Scan for the cell matching the given text and deliver its [X, Y] coordinate at center. 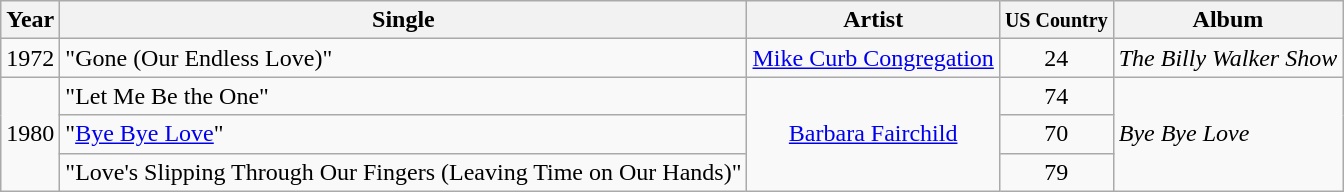
74 [1056, 96]
Artist [873, 20]
70 [1056, 134]
Bye Bye Love [1228, 134]
79 [1056, 172]
US Country [1056, 20]
The Billy Walker Show [1228, 58]
Mike Curb Congregation [873, 58]
"Bye Bye Love" [404, 134]
Album [1228, 20]
1980 [30, 134]
"Love's Slipping Through Our Fingers (Leaving Time on Our Hands)" [404, 172]
1972 [30, 58]
Barbara Fairchild [873, 134]
"Let Me Be the One" [404, 96]
"Gone (Our Endless Love)" [404, 58]
24 [1056, 58]
Year [30, 20]
Single [404, 20]
